Pinpoint the cell where the given text exists, returning its (x, y) midpoint coordinate. 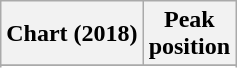
Chart (2018) (72, 34)
Peakposition (189, 34)
